Locate the cell with the specified text and output its (x, y) center coordinate. 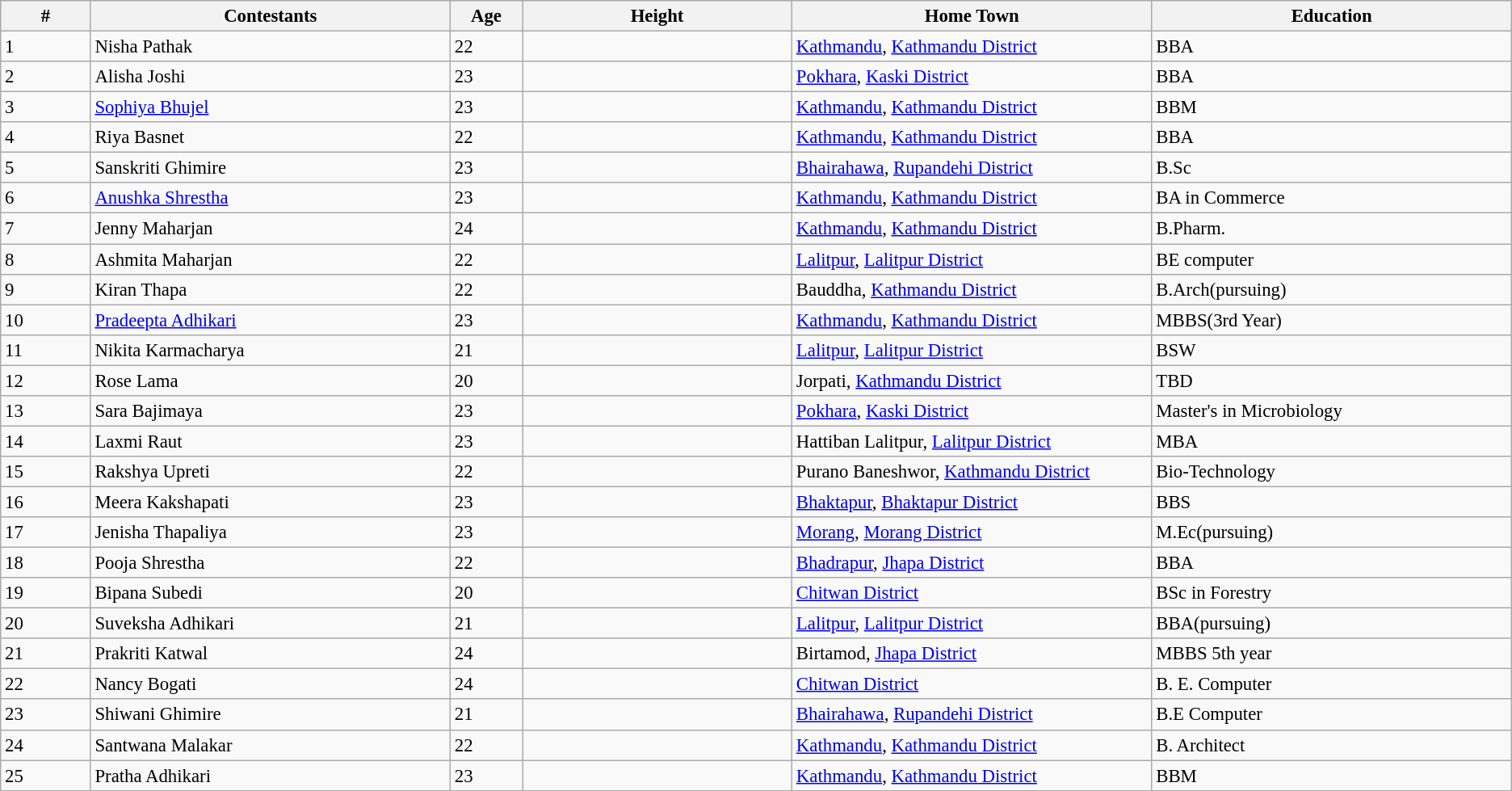
Morang, Morang District (972, 532)
9 (45, 289)
Sanskriti Ghimire (270, 168)
Santwana Malakar (270, 745)
B.E Computer (1331, 715)
Master's in Microbiology (1331, 411)
B. Architect (1331, 745)
BSW (1331, 350)
Suveksha Adhikari (270, 624)
MBBS 5th year (1331, 654)
BA in Commerce (1331, 198)
BE computer (1331, 259)
Kiran Thapa (270, 289)
Sara Bajimaya (270, 411)
Birtamod, Jhapa District (972, 654)
12 (45, 381)
Pratha Adhikari (270, 776)
15 (45, 472)
BSc in Forestry (1331, 593)
Rose Lama (270, 381)
Bipana Subedi (270, 593)
10 (45, 320)
Bauddha, Kathmandu District (972, 289)
Home Town (972, 16)
17 (45, 532)
B.Sc (1331, 168)
Nancy Bogati (270, 684)
Riya Basnet (270, 137)
Contestants (270, 16)
Pooja Shrestha (270, 563)
MBBS(3rd Year) (1331, 320)
Jenny Maharjan (270, 229)
13 (45, 411)
Anushka Shrestha (270, 198)
2 (45, 77)
Education (1331, 16)
Shiwani Ghimire (270, 715)
Hattiban Lalitpur, Lalitpur District (972, 441)
7 (45, 229)
Pradeepta Adhikari (270, 320)
# (45, 16)
Purano Baneshwor, Kathmandu District (972, 472)
4 (45, 137)
BBS (1331, 502)
Nisha Pathak (270, 47)
M.Ec(pursuing) (1331, 532)
18 (45, 563)
8 (45, 259)
Jorpati, Kathmandu District (972, 381)
B.Arch(pursuing) (1331, 289)
1 (45, 47)
BBA(pursuing) (1331, 624)
Alisha Joshi (270, 77)
Sophiya Bhujel (270, 107)
B.Pharm. (1331, 229)
Laxmi Raut (270, 441)
3 (45, 107)
Age (486, 16)
11 (45, 350)
Meera Kakshapati (270, 502)
Bhaktapur, Bhaktapur District (972, 502)
Bio-Technology (1331, 472)
Nikita Karmacharya (270, 350)
25 (45, 776)
Ashmita Maharjan (270, 259)
16 (45, 502)
Height (657, 16)
19 (45, 593)
MBA (1331, 441)
TBD (1331, 381)
Bhadrapur, Jhapa District (972, 563)
Prakriti Katwal (270, 654)
Rakshya Upreti (270, 472)
5 (45, 168)
6 (45, 198)
B. E. Computer (1331, 684)
14 (45, 441)
Jenisha Thapaliya (270, 532)
